Return [x, y] of the center of cell containing provided text 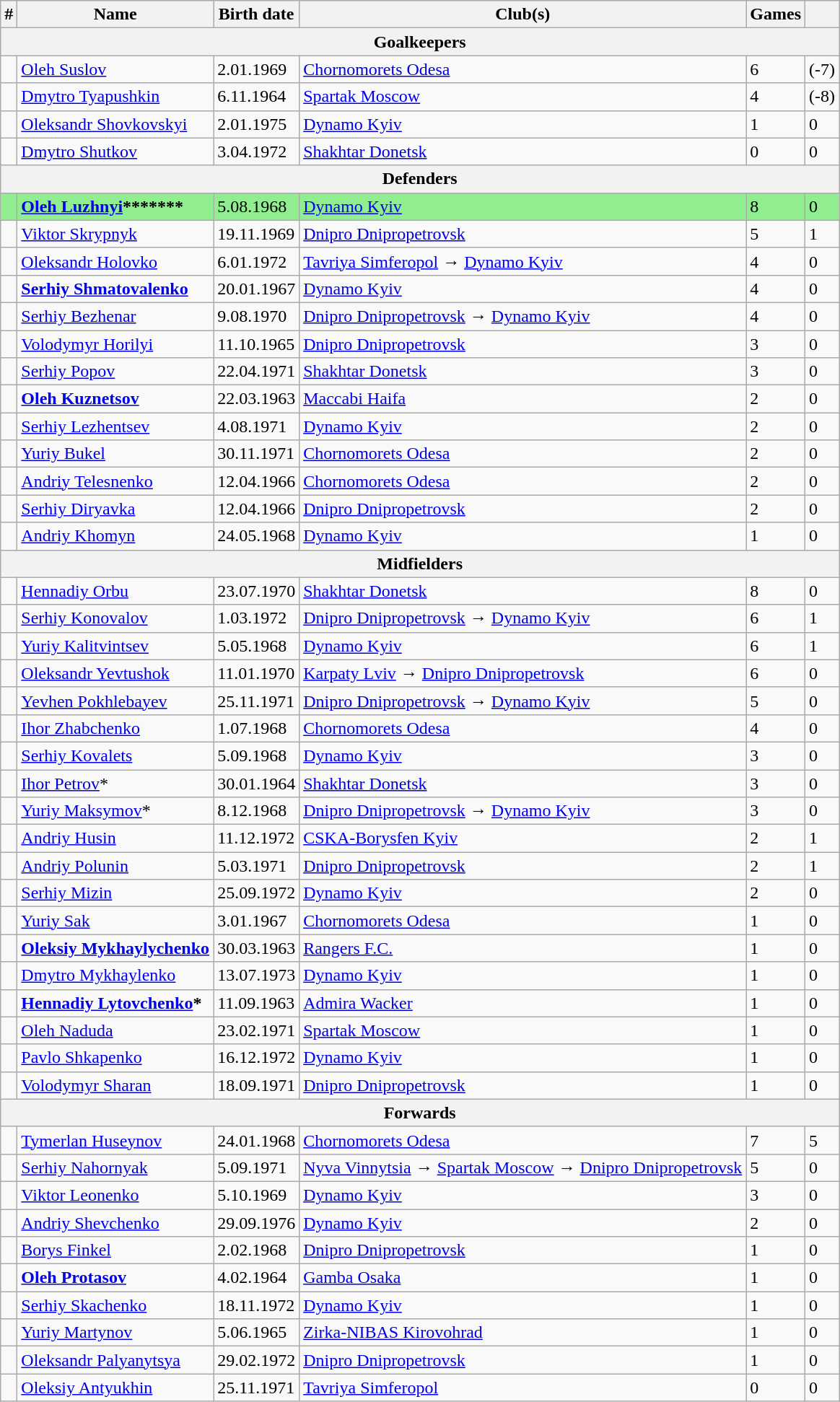
29.09.1976 [257, 1223]
Oleh Kuznetsov [115, 399]
3.04.1972 [257, 152]
6.01.1972 [257, 261]
Forwards [420, 1113]
Serhiy Diryavka [115, 509]
Volodymyr Sharan [115, 1085]
Goalkeepers [420, 42]
4.02.1964 [257, 1278]
Birth date [257, 14]
Serhiy Mizin [115, 893]
20.01.1967 [257, 289]
18.09.1971 [257, 1085]
19.11.1969 [257, 234]
Oleksandr Yevtushok [115, 673]
Oleh Suslov [115, 69]
Volodymyr Horilyi [115, 344]
23.02.1971 [257, 1030]
9.08.1970 [257, 316]
Oleh Naduda [115, 1030]
Club(s) [522, 14]
Oleksiy Antyukhin [115, 1388]
Oleksandr Palyanytsya [115, 1360]
Serhiy Kovalets [115, 755]
30.11.1971 [257, 454]
Ihor Zhabchenko [115, 728]
Maccabi Haifa [522, 399]
Dmytro Shutkov [115, 152]
8.12.1968 [257, 811]
Defenders [420, 179]
Tavriya Simferopol [522, 1388]
Gamba Osaka [522, 1278]
18.11.1972 [257, 1305]
2.02.1968 [257, 1250]
6.11.1964 [257, 97]
7 [776, 1140]
1.03.1972 [257, 618]
5.09.1968 [257, 755]
Hennadiy Lytovchenko* [115, 1003]
Andriy Shevchenko [115, 1223]
Serhiy Nahornyak [115, 1167]
Yuriy Sak [115, 921]
Hennadiy Orbu [115, 591]
11.12.1972 [257, 838]
Viktor Skrypnyk [115, 234]
5.09.1971 [257, 1167]
5.03.1971 [257, 866]
Yevhen Pokhlebayev [115, 701]
Andriy Telesnenko [115, 481]
5.08.1968 [257, 206]
16.12.1972 [257, 1058]
Andriy Khomyn [115, 536]
22.04.1971 [257, 372]
Tavriya Simferopol → Dynamo Kyiv [522, 261]
Ihor Petrov* [115, 783]
Yuriy Kalitvintsev [115, 646]
Serhiy Popov [115, 372]
11.01.1970 [257, 673]
Pavlo Shkapenko [115, 1058]
11.09.1963 [257, 1003]
(-7) [823, 69]
Tymerlan Huseynov [115, 1140]
Zirka-NIBAS Kirovohrad [522, 1333]
25.09.1972 [257, 893]
3.01.1967 [257, 921]
5.05.1968 [257, 646]
Oleksiy Mykhaylychenko [115, 948]
13.07.1973 [257, 976]
Serhiy Konovalov [115, 618]
5.06.1965 [257, 1333]
Yuriy Martynov [115, 1333]
Karpaty Lviv → Dnipro Dnipropetrovsk [522, 673]
Yuriy Maksymov* [115, 811]
Oleh Protasov [115, 1278]
2.01.1975 [257, 124]
Rangers F.C. [522, 948]
Yuriy Bukel [115, 454]
4.08.1971 [257, 426]
Oleksandr Shovkovskyi [115, 124]
5.10.1969 [257, 1195]
30.01.1964 [257, 783]
2.01.1969 [257, 69]
30.03.1963 [257, 948]
Oleksandr Holovko [115, 261]
1.07.1968 [257, 728]
Serhiy Bezhenar [115, 316]
(-8) [823, 97]
# [9, 14]
Admira Wacker [522, 1003]
Name [115, 14]
Nyva Vinnytsia → Spartak Moscow → Dnipro Dnipropetrovsk [522, 1167]
Andriy Polunin [115, 866]
Viktor Leonenko [115, 1195]
Serhiy Skachenko [115, 1305]
23.07.1970 [257, 591]
Oleh Luzhnyi******* [115, 206]
Andriy Husin [115, 838]
22.03.1963 [257, 399]
24.01.1968 [257, 1140]
Dmytro Mykhaylenko [115, 976]
29.02.1972 [257, 1360]
24.05.1968 [257, 536]
Serhiy Lezhentsev [115, 426]
Serhiy Shmatovalenko [115, 289]
11.10.1965 [257, 344]
Midfielders [420, 564]
Dmytro Tyapushkin [115, 97]
CSKA-Borysfen Kyiv [522, 838]
Games [776, 14]
Borys Finkel [115, 1250]
